Search for the cell housing the specified text and yield its (X, Y) center coordinate. 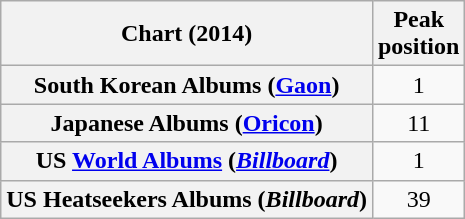
Japanese Albums (Oricon) (187, 123)
11 (418, 123)
US Heatseekers Albums (Billboard) (187, 199)
39 (418, 199)
Chart (2014) (187, 34)
US World Albums (Billboard) (187, 161)
South Korean Albums (Gaon) (187, 85)
Peakposition (418, 34)
